Capture the cell that displays the provided text and extract its (x, y) central coordinate. 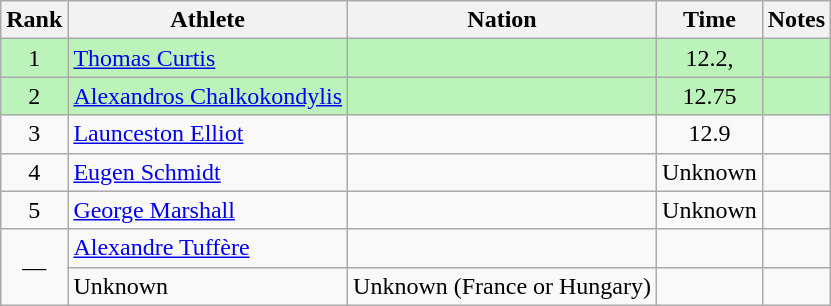
Eugen Schmidt (208, 172)
Launceston Elliot (208, 134)
12.2, (710, 58)
George Marshall (208, 210)
Unknown (France or Hungary) (502, 286)
Time (710, 20)
5 (34, 210)
Alexandros Chalkokondylis (208, 96)
Rank (34, 20)
Thomas Curtis (208, 58)
Nation (502, 20)
12.75 (710, 96)
12.9 (710, 134)
2 (34, 96)
4 (34, 172)
Athlete (208, 20)
— (34, 267)
Alexandre Tuffère (208, 248)
3 (34, 134)
1 (34, 58)
Notes (796, 20)
